Find where the given text appears and provide that cell's center as (x, y) coordinate. 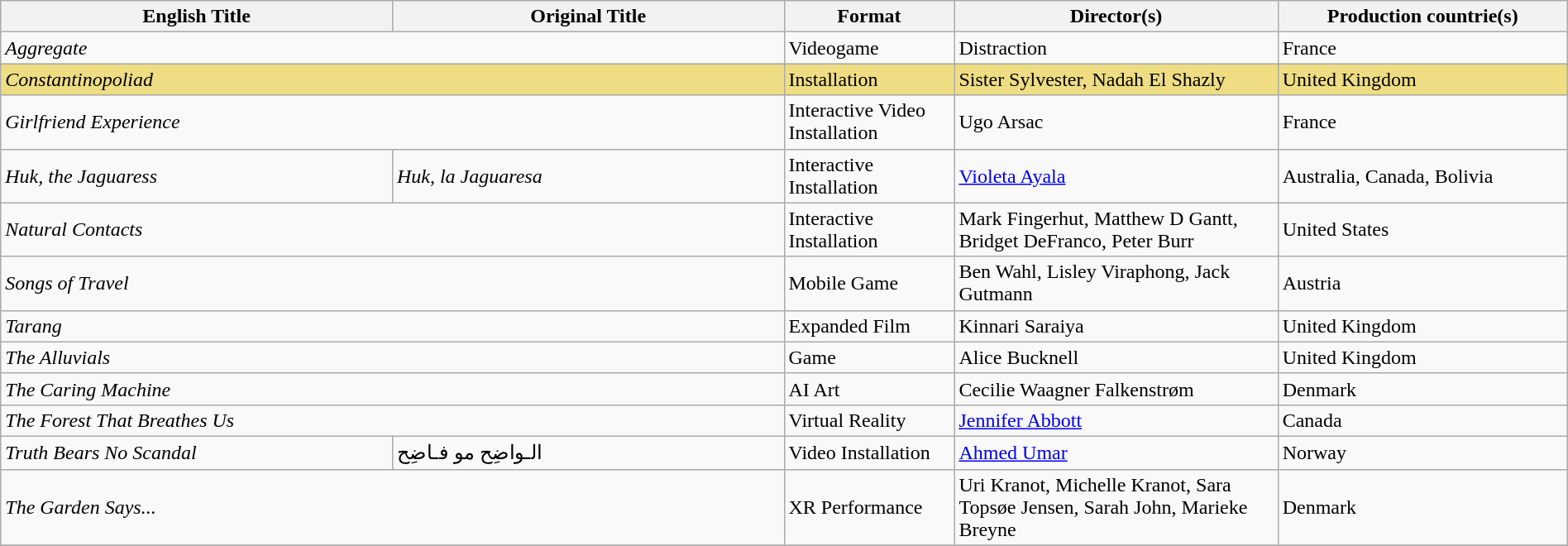
United States (1422, 230)
Mobile Game (869, 283)
The Alluvials (392, 357)
Director(s) (1116, 17)
Aggregate (392, 48)
Norway (1422, 453)
الـواضِح مو فـاضِح (588, 453)
Violeta Ayala (1116, 175)
Constantinopoliad (392, 79)
Mark Fingerhut, Matthew D Gantt, Bridget DeFranco, Peter Burr (1116, 230)
Original Title (588, 17)
Videogame (869, 48)
Ben Wahl, Lisley Viraphong, Jack Gutmann (1116, 283)
Sister Sylvester, Nadah El Shazly (1116, 79)
The Garden Says... (392, 507)
The Caring Machine (392, 389)
Australia, Canada, Bolivia (1422, 175)
Kinnari Saraiya (1116, 326)
Installation (869, 79)
Alice Bucknell (1116, 357)
Natural Contacts (392, 230)
Austria (1422, 283)
Girlfriend Experience (392, 122)
Distraction (1116, 48)
Virtual Reality (869, 420)
Canada (1422, 420)
Huk, la Jaguaresa (588, 175)
Cecilie Waagner Falkenstrøm (1116, 389)
Interactive Video Installation (869, 122)
Huk, the Jaguaress (197, 175)
AI Art (869, 389)
English Title (197, 17)
Production countrie(s) (1422, 17)
Format (869, 17)
The Forest That Breathes Us (392, 420)
Truth Bears No Scandal (197, 453)
XR Performance (869, 507)
Ugo Arsac (1116, 122)
Songs of Travel (392, 283)
Video Installation (869, 453)
Ahmed Umar (1116, 453)
Jennifer Abbott (1116, 420)
Tarang (392, 326)
Uri Kranot, Michelle Kranot, Sara Topsøe Jensen, Sarah John, Marieke Breyne (1116, 507)
Expanded Film (869, 326)
Game (869, 357)
